Locate the cell with the specified text and output its (x, y) center coordinate. 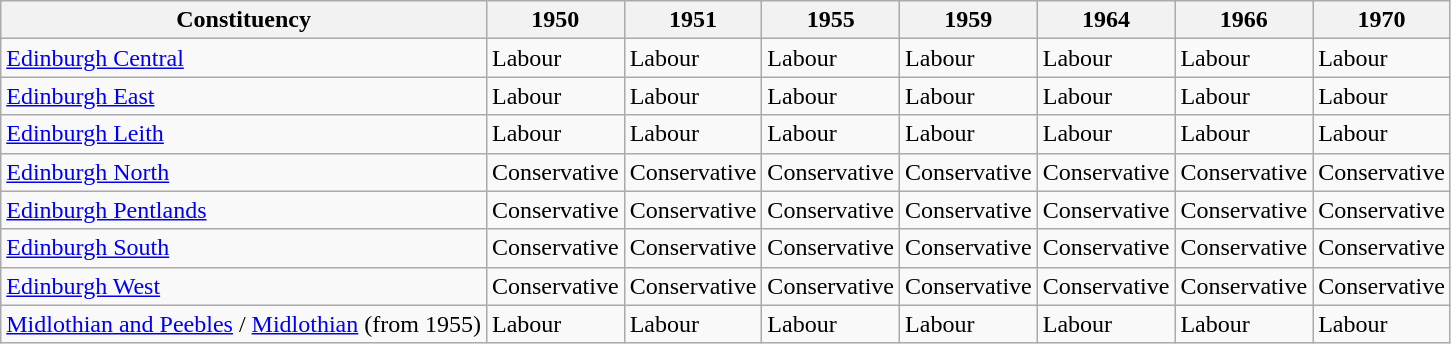
Midlothian and Peebles / Midlothian (from 1955) (244, 324)
Edinburgh Central (244, 58)
1970 (1382, 20)
Edinburgh Leith (244, 134)
Edinburgh East (244, 96)
Edinburgh Pentlands (244, 210)
Constituency (244, 20)
1964 (1106, 20)
1966 (1244, 20)
Edinburgh South (244, 248)
1950 (555, 20)
Edinburgh West (244, 286)
1951 (693, 20)
Edinburgh North (244, 172)
1955 (831, 20)
1959 (969, 20)
